Return (X, Y) of the center of cell containing provided text 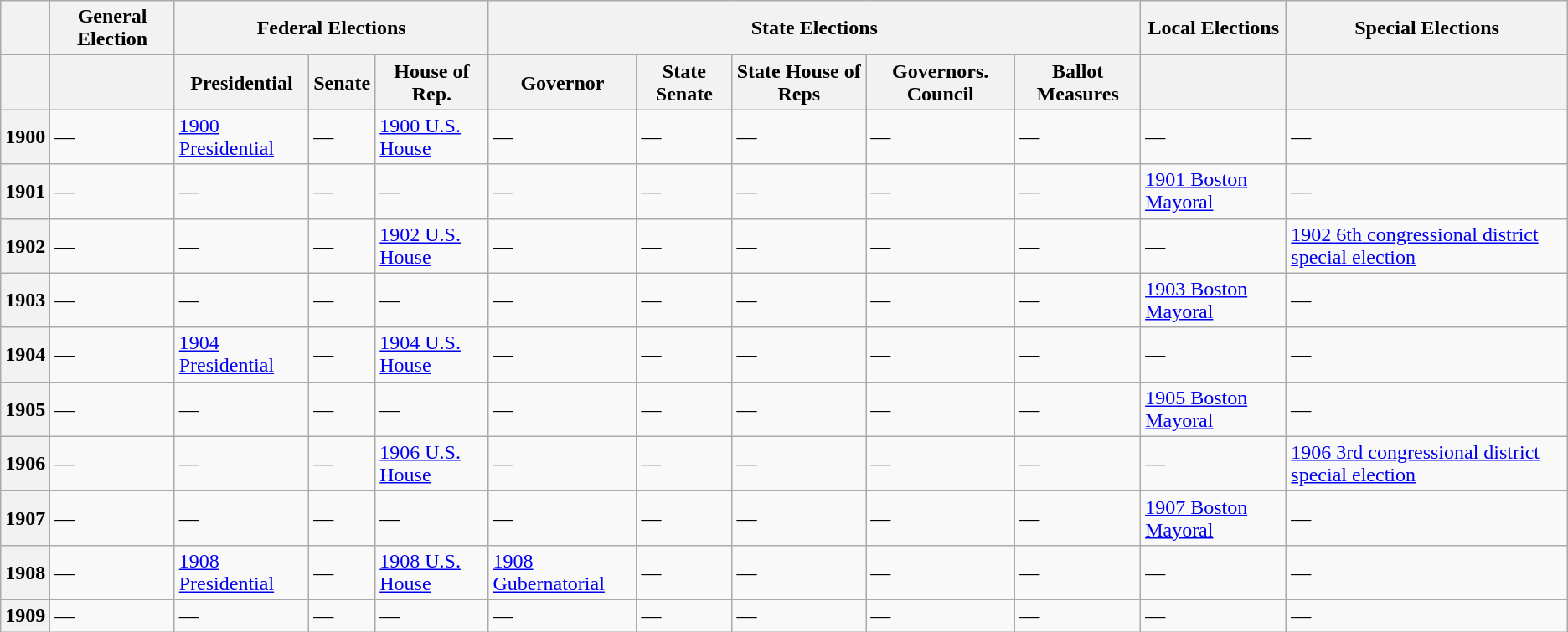
Senate (342, 82)
Federal Elections (332, 28)
1904 (25, 355)
Ballot Measures (1078, 82)
House of Rep. (432, 82)
State Elections (814, 28)
1904 U.S. House (432, 355)
1908 U.S. House (432, 573)
Local Elections (1214, 28)
1900 U.S. House (432, 137)
1902 6th congressional district special election (1427, 246)
1906 U.S. House (432, 464)
General Election (112, 28)
1903 Boston Mayoral (1214, 300)
1903 (25, 300)
State House of Reps (799, 82)
Governors. Council (941, 82)
1908 (25, 573)
1907 (25, 517)
1908 Presidential (241, 573)
1906 (25, 464)
Governor (563, 82)
State Senate (684, 82)
1902 (25, 246)
1904 Presidential (241, 355)
1909 (25, 615)
1901 (25, 191)
1907 Boston Mayoral (1214, 517)
1900 (25, 137)
1905 (25, 408)
1900 Presidential (241, 137)
1908 Gubernatorial (563, 573)
1905 Boston Mayoral (1214, 408)
Presidential (241, 82)
1901 Boston Mayoral (1214, 191)
1902 U.S. House (432, 246)
1906 3rd congressional district special election (1427, 464)
Special Elections (1427, 28)
